From the cell containing the given text, extract its center point as [X, Y] coordinate. 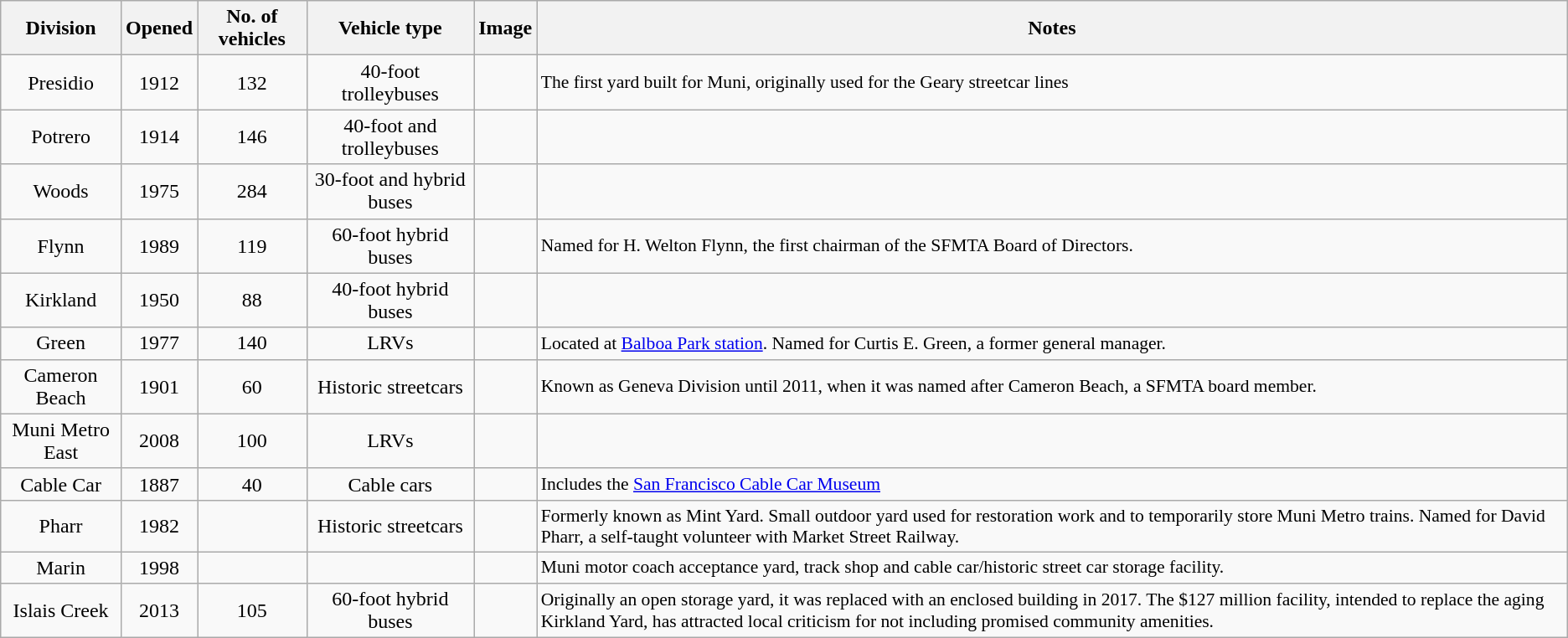
40-foot hybrid buses [390, 300]
1989 [159, 246]
105 [253, 611]
Islais Creek [61, 611]
1950 [159, 300]
Notes [1052, 28]
1901 [159, 387]
1914 [159, 137]
Green [61, 343]
1982 [159, 526]
Division [61, 28]
Cable cars [390, 484]
No. of vehicles [253, 28]
1977 [159, 343]
2013 [159, 611]
40 [253, 484]
Cameron Beach [61, 387]
Named for H. Welton Flynn, the first chairman of the SFMTA Board of Directors. [1052, 246]
119 [253, 246]
Pharr [61, 526]
284 [253, 191]
Opened [159, 28]
88 [253, 300]
1975 [159, 191]
Vehicle type [390, 28]
1912 [159, 82]
132 [253, 82]
140 [253, 343]
Marin [61, 567]
Presidio [61, 82]
2008 [159, 440]
Potrero [61, 137]
Kirkland [61, 300]
Muni motor coach acceptance yard, track shop and cable car/historic street car storage facility. [1052, 567]
Cable Car [61, 484]
146 [253, 137]
40-foot and trolleybuses [390, 137]
Flynn [61, 246]
60 [253, 387]
40-foot trolleybuses [390, 82]
Muni Metro East [61, 440]
1887 [159, 484]
30-foot and hybrid buses [390, 191]
1998 [159, 567]
Located at Balboa Park station. Named for Curtis E. Green, a former general manager. [1052, 343]
Known as Geneva Division until 2011, when it was named after Cameron Beach, a SFMTA board member. [1052, 387]
The first yard built for Muni, originally used for the Geary streetcar lines [1052, 82]
Includes the San Francisco Cable Car Museum [1052, 484]
100 [253, 440]
Woods [61, 191]
Image [506, 28]
